For the text-containing cell, return its midpoint in [X, Y] coordinate format. 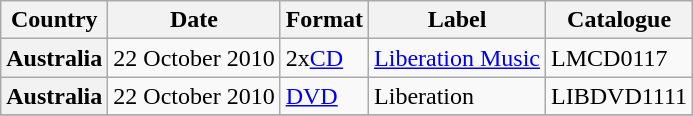
DVD [324, 96]
Label [458, 20]
Format [324, 20]
LMCD0117 [620, 58]
2xCD [324, 58]
Date [194, 20]
Country [54, 20]
LIBDVD1111 [620, 96]
Liberation Music [458, 58]
Liberation [458, 96]
Catalogue [620, 20]
